From the cell containing the given text, extract its center point as (X, Y) coordinate. 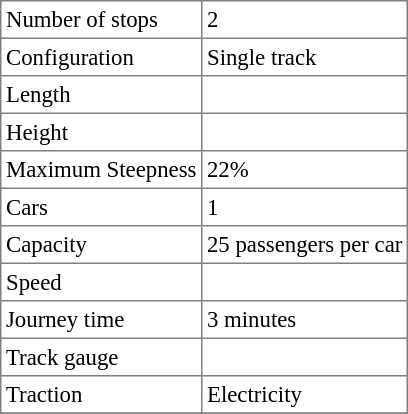
Number of stops (102, 20)
Maximum Steepness (102, 170)
Traction (102, 395)
Configuration (102, 57)
2 (305, 20)
Journey time (102, 320)
25 passengers per car (305, 245)
Track gauge (102, 357)
Speed (102, 282)
3 minutes (305, 320)
Capacity (102, 245)
Single track (305, 57)
Height (102, 132)
Length (102, 95)
1 (305, 207)
Electricity (305, 395)
Cars (102, 207)
22% (305, 170)
